Search for the cell housing the specified text and yield its [x, y] center coordinate. 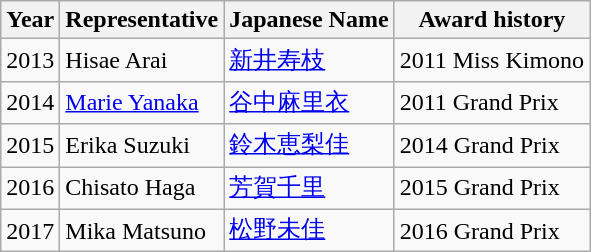
芳賀千里 [309, 188]
Mika Matsuno [142, 230]
Chisato Haga [142, 188]
Representative [142, 20]
2015 [30, 146]
新井寿枝 [309, 60]
2015 Grand Prix [492, 188]
谷中麻里衣 [309, 102]
松野未佳 [309, 230]
2014 Grand Prix [492, 146]
2011 Miss Kimono [492, 60]
2017 [30, 230]
Marie Yanaka [142, 102]
Year [30, 20]
Hisae Arai [142, 60]
Erika Suzuki [142, 146]
Japanese Name [309, 20]
2011 Grand Prix [492, 102]
2014 [30, 102]
Award history [492, 20]
鈴木恵梨佳 [309, 146]
2016 [30, 188]
2013 [30, 60]
2016 Grand Prix [492, 230]
